From the cell containing the given text, extract its center point as (x, y) coordinate. 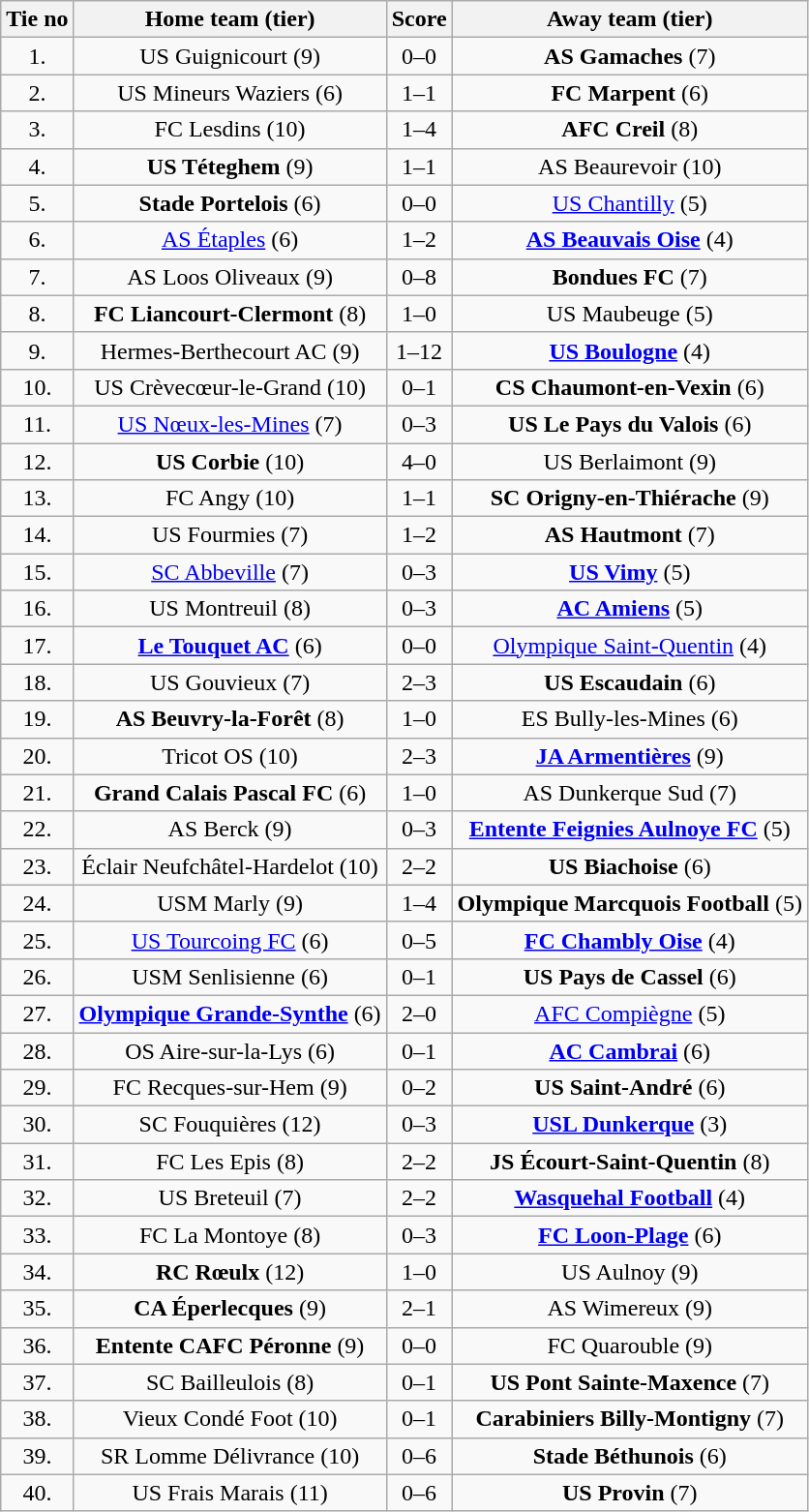
9. (37, 350)
27. (37, 1013)
19. (37, 719)
CS Chaumont-en-Vexin (6) (629, 387)
USM Senlisienne (6) (230, 977)
16. (37, 609)
0–2 (419, 1088)
USL Dunkerque (3) (629, 1125)
AS Beuvry-la-Forêt (8) (230, 719)
US Frais Marais (11) (230, 1493)
5. (37, 203)
AFC Creil (8) (629, 130)
28. (37, 1050)
US Téteghem (9) (230, 166)
Éclair Neufchâtel-Hardelot (10) (230, 866)
US Nœux-les-Mines (7) (230, 424)
7. (37, 277)
24. (37, 903)
Tie no (37, 19)
22. (37, 830)
OS Aire-sur-la-Lys (6) (230, 1050)
Entente Feignies Aulnoye FC (5) (629, 830)
10. (37, 387)
US Pont Sainte-Maxence (7) (629, 1382)
Grand Calais Pascal FC (6) (230, 793)
29. (37, 1088)
Olympique Grande-Synthe (6) (230, 1013)
1. (37, 56)
AS Hautmont (7) (629, 535)
AS Beaurevoir (10) (629, 166)
USM Marly (9) (230, 903)
US Montreuil (8) (230, 609)
0–8 (419, 277)
US Breteuil (7) (230, 1198)
AFC Compiègne (5) (629, 1013)
14. (37, 535)
17. (37, 646)
Carabiniers Billy-Montigny (7) (629, 1419)
AC Amiens (5) (629, 609)
Home team (tier) (230, 19)
30. (37, 1125)
FC Lesdins (10) (230, 130)
SC Bailleulois (8) (230, 1382)
20. (37, 756)
FC La Montoye (8) (230, 1235)
26. (37, 977)
4–0 (419, 462)
US Biachoise (6) (629, 866)
12. (37, 462)
US Saint-André (6) (629, 1088)
FC Angy (10) (230, 499)
Hermes-Berthecourt AC (9) (230, 350)
AS Berck (9) (230, 830)
SC Origny-en-Thiérache (9) (629, 499)
Bondues FC (7) (629, 277)
38. (37, 1419)
SC Fouquières (12) (230, 1125)
15. (37, 572)
FC Loon-Plage (6) (629, 1235)
US Chantilly (5) (629, 203)
Olympique Marcquois Football (5) (629, 903)
US Maubeuge (5) (629, 314)
US Guignicourt (9) (230, 56)
31. (37, 1162)
US Berlaimont (9) (629, 462)
3. (37, 130)
US Mineurs Waziers (6) (230, 93)
FC Chambly Oise (4) (629, 940)
13. (37, 499)
US Le Pays du Valois (6) (629, 424)
Le Touquet AC (6) (230, 646)
FC Marpent (6) (629, 93)
US Corbie (10) (230, 462)
Wasquehal Football (4) (629, 1198)
US Vimy (5) (629, 572)
FC Les Epis (8) (230, 1162)
US Escaudain (6) (629, 682)
CA Éperlecques (9) (230, 1309)
US Aulnoy (9) (629, 1272)
21. (37, 793)
US Tourcoing FC (6) (230, 940)
Tricot OS (10) (230, 756)
6. (37, 240)
18. (37, 682)
FC Recques-sur-Hem (9) (230, 1088)
ES Bully-les-Mines (6) (629, 719)
RC Rœulx (12) (230, 1272)
SR Lomme Délivrance (10) (230, 1456)
32. (37, 1198)
2–0 (419, 1013)
US Provin (7) (629, 1493)
37. (37, 1382)
SC Abbeville (7) (230, 572)
Stade Béthunois (6) (629, 1456)
Vieux Condé Foot (10) (230, 1419)
US Pays de Cassel (6) (629, 977)
2–1 (419, 1309)
Stade Portelois (6) (230, 203)
FC Quarouble (9) (629, 1346)
JS Écourt-Saint-Quentin (8) (629, 1162)
2. (37, 93)
US Fourmies (7) (230, 535)
AS Loos Oliveaux (9) (230, 277)
AS Dunkerque Sud (7) (629, 793)
AS Beauvais Oise (4) (629, 240)
JA Armentières (9) (629, 756)
11. (37, 424)
AS Gamaches (7) (629, 56)
8. (37, 314)
Olympique Saint-Quentin (4) (629, 646)
1–12 (419, 350)
AS Étaples (6) (230, 240)
34. (37, 1272)
FC Liancourt-Clermont (8) (230, 314)
Entente CAFC Péronne (9) (230, 1346)
US Boulogne (4) (629, 350)
39. (37, 1456)
0–5 (419, 940)
Away team (tier) (629, 19)
25. (37, 940)
US Crèvecœur-le-Grand (10) (230, 387)
33. (37, 1235)
23. (37, 866)
AS Wimereux (9) (629, 1309)
US Gouvieux (7) (230, 682)
4. (37, 166)
36. (37, 1346)
40. (37, 1493)
AC Cambrai (6) (629, 1050)
Score (419, 19)
35. (37, 1309)
